Output the (x, y) coordinate of the center of the cell containing the given text.  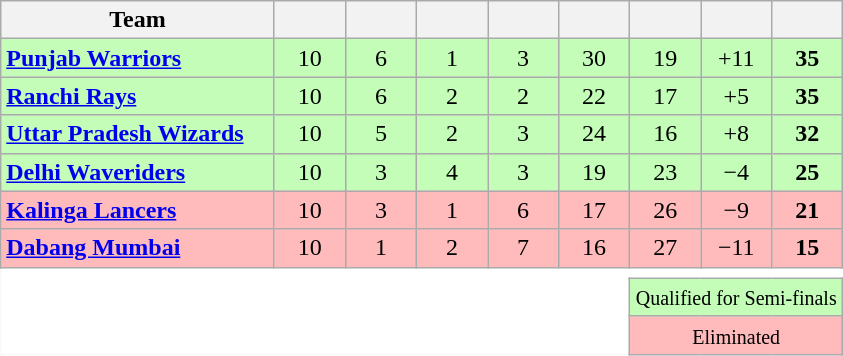
+5 (736, 96)
Punjab Warriors (138, 58)
−4 (736, 172)
7 (524, 248)
Kalinga Lancers (138, 210)
22 (594, 96)
24 (594, 134)
−9 (736, 210)
32 (808, 134)
23 (666, 172)
Ranchi Rays (138, 96)
Dabang Mumbai (138, 248)
4 (452, 172)
Delhi Waveriders (138, 172)
27 (666, 248)
−11 (736, 248)
15 (808, 248)
26 (666, 210)
5 (380, 134)
Eliminated (736, 335)
Qualified for Semi-finals (736, 297)
Team (138, 20)
25 (808, 172)
Uttar Pradesh Wizards (138, 134)
+11 (736, 58)
+8 (736, 134)
30 (594, 58)
21 (808, 210)
